Provide the [X, Y] coordinate of the cell's center where the given text is located.  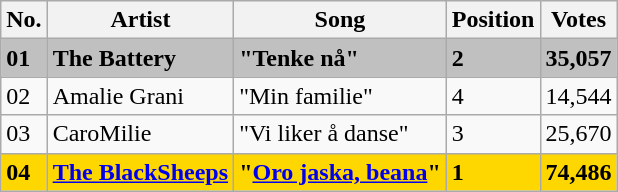
1 [493, 172]
The BlackSheeps [140, 172]
02 [24, 96]
4 [493, 96]
Amalie Grani [140, 96]
No. [24, 20]
35,057 [578, 58]
"Oro jaska, beana" [340, 172]
"Tenke nå" [340, 58]
Artist [140, 20]
74,486 [578, 172]
"Vi liker å danse" [340, 134]
25,670 [578, 134]
The Battery [140, 58]
03 [24, 134]
Votes [578, 20]
"Min familie" [340, 96]
01 [24, 58]
3 [493, 134]
14,544 [578, 96]
04 [24, 172]
2 [493, 58]
Song [340, 20]
Position [493, 20]
CaroMilie [140, 134]
